Locate the cell with the specified text and output its (X, Y) center coordinate. 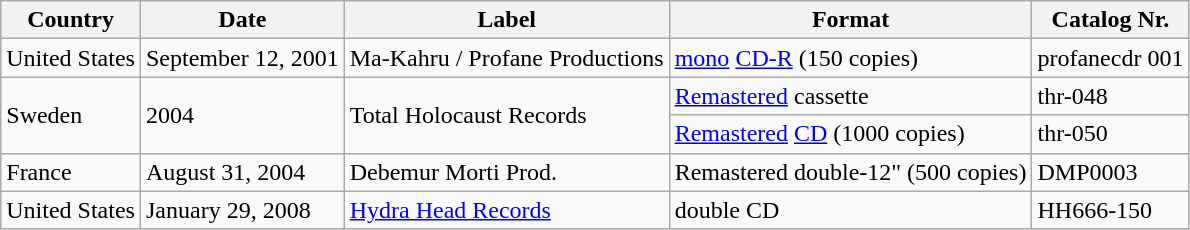
mono CD-R (150 copies) (850, 58)
January 29, 2008 (242, 210)
France (71, 172)
Catalog Nr. (1110, 20)
2004 (242, 115)
Label (506, 20)
Remastered CD (1000 copies) (850, 134)
Date (242, 20)
Country (71, 20)
Remastered double-12" (500 copies) (850, 172)
thr-048 (1110, 96)
Total Holocaust Records (506, 115)
Ma-Kahru / Profane Productions (506, 58)
HH666-150 (1110, 210)
DMP0003 (1110, 172)
profanecdr 001 (1110, 58)
Format (850, 20)
Remastered cassette (850, 96)
Debemur Morti Prod. (506, 172)
Sweden (71, 115)
double CD (850, 210)
August 31, 2004 (242, 172)
Hydra Head Records (506, 210)
September 12, 2001 (242, 58)
thr-050 (1110, 134)
